Search for the cell housing the specified text and yield its [x, y] center coordinate. 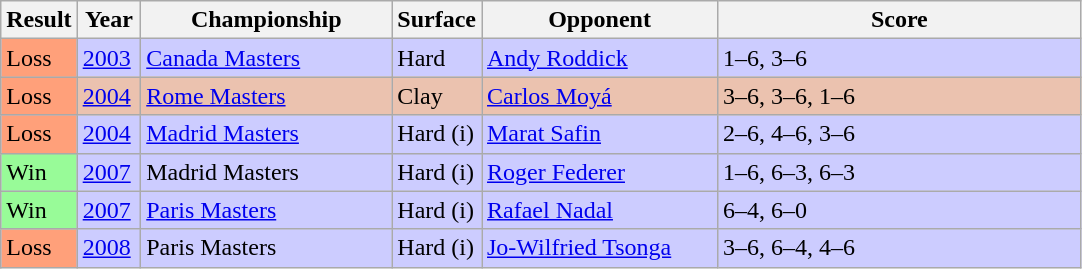
Championship [266, 20]
Roger Federer [600, 172]
1–6, 3–6 [900, 58]
2008 [109, 248]
3–6, 3–6, 1–6 [900, 96]
6–4, 6–0 [900, 210]
Score [900, 20]
Rome Masters [266, 96]
Andy Roddick [600, 58]
1–6, 6–3, 6–3 [900, 172]
Rafael Nadal [600, 210]
Result [39, 20]
Carlos Moyá [600, 96]
Marat Safin [600, 134]
Year [109, 20]
Jo-Wilfried Tsonga [600, 248]
Canada Masters [266, 58]
3–6, 6–4, 4–6 [900, 248]
2003 [109, 58]
Surface [437, 20]
Opponent [600, 20]
Hard [437, 58]
Clay [437, 96]
2–6, 4–6, 3–6 [900, 134]
